Find where the given text appears and provide that cell's center as [X, Y] coordinate. 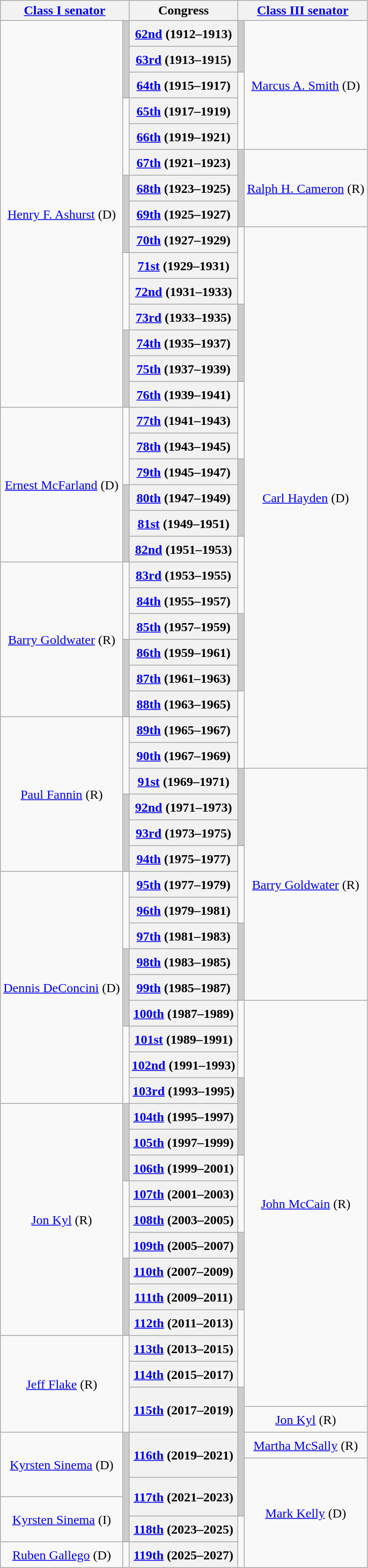
84th (1955–1957) [183, 601]
96th (1979–1981) [183, 911]
97th (1981–1983) [183, 936]
104th (1995–1997) [183, 1117]
Class I senator [64, 11]
66th (1919–1921) [183, 137]
113th (2013–2015) [183, 1349]
111th (2009–2011) [183, 1297]
107th (2001–2003) [183, 1194]
76th (1939–1941) [183, 395]
72nd (1931–1933) [183, 292]
106th (1999–2001) [183, 1168]
110th (2007–2009) [183, 1271]
95th (1977–1979) [183, 885]
Jeff Flake (R) [62, 1384]
71st (1929–1931) [183, 266]
85th (1957–1959) [183, 627]
101st (1989–1991) [183, 1039]
Class III senator [303, 11]
116th (2019–2021) [183, 1455]
65th (1917–1919) [183, 111]
Ralph H. Cameron (R) [306, 189]
92nd (1971–1973) [183, 807]
119th (2025–2027) [183, 1555]
89th (1965–1967) [183, 730]
105th (1997–1999) [183, 1143]
102nd (1991–1993) [183, 1065]
81st (1949–1951) [183, 524]
117th (2021–2023) [183, 1497]
Kyrsten Sinema (D) [62, 1465]
82nd (1951–1953) [183, 550]
68th (1923–1925) [183, 189]
118th (2023–2025) [183, 1529]
64th (1915–1917) [183, 85]
73rd (1933–1935) [183, 317]
93rd (1973–1975) [183, 833]
98th (1983–1985) [183, 962]
63rd (1913–1915) [183, 60]
70th (1927–1929) [183, 240]
80th (1947–1949) [183, 498]
62nd (1912–1913) [183, 34]
112th (2011–2013) [183, 1323]
Marcus A. Smith (D) [306, 85]
Martha McSally (R) [306, 1446]
Mark Kelly (D) [306, 1513]
79th (1945–1947) [183, 472]
Paul Fannin (R) [62, 794]
88th (1963–1965) [183, 704]
100th (1987–1989) [183, 1014]
91st (1969–1971) [183, 782]
103rd (1993–1995) [183, 1091]
75th (1937–1939) [183, 369]
Kyrsten Sinema (I) [62, 1520]
90th (1967–1969) [183, 756]
114th (2015–2017) [183, 1375]
77th (1941–1943) [183, 421]
Carl Hayden (D) [306, 498]
94th (1975–1977) [183, 859]
109th (2005–2007) [183, 1246]
John McCain (R) [306, 1204]
Ruben Gallego (D) [62, 1555]
Congress [183, 11]
99th (1985–1987) [183, 988]
Ernest McFarland (D) [62, 485]
67th (1921–1923) [183, 163]
74th (1935–1937) [183, 343]
83rd (1953–1955) [183, 575]
78th (1943–1945) [183, 446]
69th (1925–1927) [183, 214]
115th (2017–2019) [183, 1410]
Dennis DeConcini (D) [62, 988]
Henry F. Ashurst (D) [62, 214]
87th (1961–1963) [183, 678]
108th (2003–2005) [183, 1220]
86th (1959–1961) [183, 653]
